Find where the given text appears and provide that cell's center as (X, Y) coordinate. 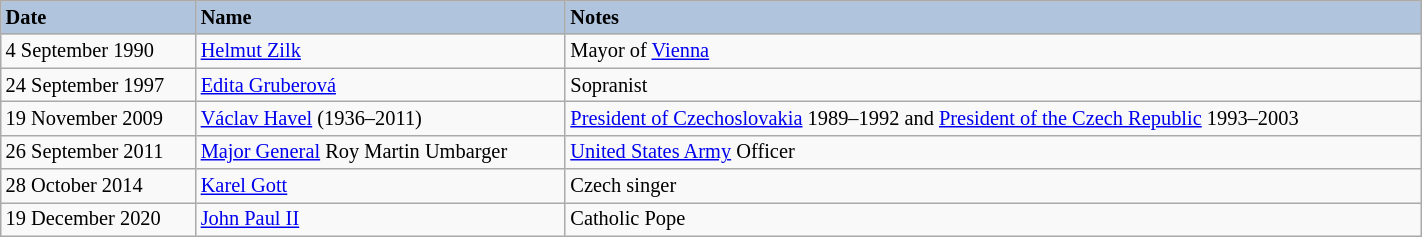
19 November 2009 (98, 118)
John Paul II (381, 219)
Karel Gott (381, 186)
President of Czechoslovakia 1989–1992 and President of the Czech Republic 1993–2003 (993, 118)
Name (381, 17)
Notes (993, 17)
Major General Roy Martin Umbarger (381, 152)
4 September 1990 (98, 51)
Edita Gruberová (381, 85)
24 September 1997 (98, 85)
Date (98, 17)
Sopranist (993, 85)
Catholic Pope (993, 219)
28 October 2014 (98, 186)
United States Army Officer (993, 152)
19 December 2020 (98, 219)
26 September 2011 (98, 152)
Czech singer (993, 186)
Helmut Zilk (381, 51)
Václav Havel (1936–2011) (381, 118)
Mayor of Vienna (993, 51)
